Determine the (X, Y) coordinate at the center of the cell enclosing the given text.  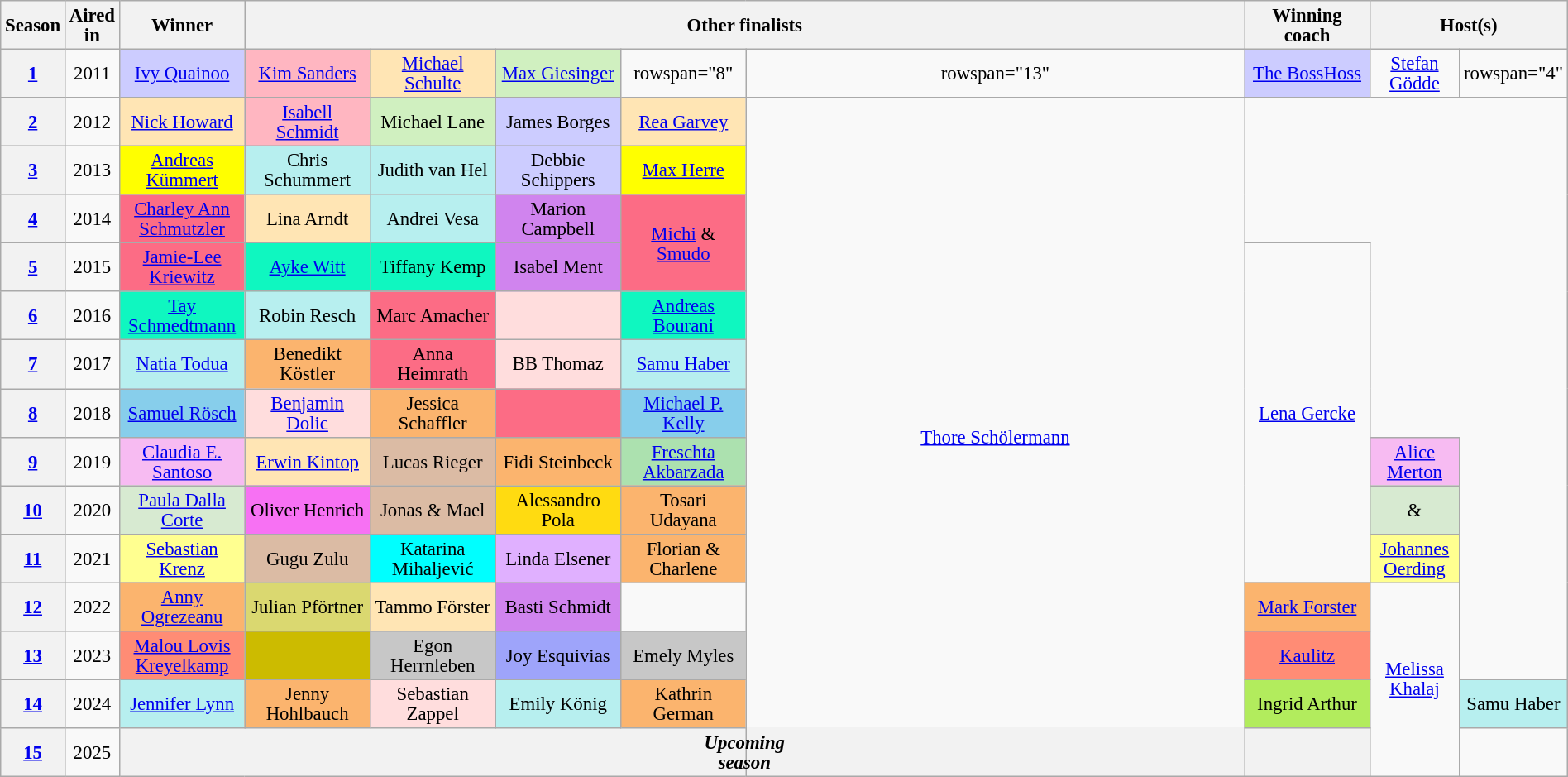
Kim Sanders (308, 74)
Marc Amacher (433, 316)
Marion Campbell (558, 218)
1 (33, 74)
Anny Ogrezeanu (182, 607)
Michael Lane (433, 122)
Lucas Rieger (433, 462)
BB Thomaz (558, 364)
Michi & Smudo (683, 243)
5 (33, 268)
4 (33, 218)
2021 (92, 558)
Stefan Gödde (1414, 74)
Andreas Bourani (683, 316)
rowspan="13" (996, 74)
Emily König (558, 703)
Malou Lovis Kreyelkamp (182, 655)
Ayke Witt (308, 268)
Katarina Mihaljević (433, 558)
Max Giesinger (558, 74)
Claudia E. Santoso (182, 462)
Chris Schummert (308, 170)
Florian & Charlene (683, 558)
Aired in (92, 25)
Benjamin Dolic (308, 414)
Other finalists (744, 25)
Alessandro Pola (558, 510)
2015 (92, 268)
Jessica Schaffler (433, 414)
Alice Merton (1414, 462)
15 (33, 753)
2017 (92, 364)
10 (33, 510)
Ingrid Arthur (1307, 703)
2 (33, 122)
Upcomingseason (744, 753)
Season (33, 25)
9 (33, 462)
Freschta Akbarzada (683, 462)
Jonas & Mael (433, 510)
2023 (92, 655)
12 (33, 607)
Isabell Schmidt (308, 122)
11 (33, 558)
Thore Schölermann (996, 437)
& (1414, 510)
6 (33, 316)
Johannes Oerding (1414, 558)
The BossHoss (1307, 74)
Max Herre (683, 170)
Gugu Zulu (308, 558)
Samuel Rösch (182, 414)
Oliver Henrich (308, 510)
Tay Schmedtmann (182, 316)
Emely Myles (683, 655)
Sebastian Zappel (433, 703)
Linda Elsener (558, 558)
Lina Arndt (308, 218)
2013 (92, 170)
Ivy Quainoo (182, 74)
Winner (182, 25)
Basti Schmidt (558, 607)
2014 (92, 218)
Michael Schulte (433, 74)
2024 (92, 703)
Debbie Schippers (558, 170)
2012 (92, 122)
Charley Ann Schmutzler (182, 218)
Mark Forster (1307, 607)
7 (33, 364)
Tiffany Kemp (433, 268)
Fidi Steinbeck (558, 462)
Lena Gercke (1307, 413)
Rea Garvey (683, 122)
Sebastian Krenz (182, 558)
14 (33, 703)
2022 (92, 607)
13 (33, 655)
Benedikt Köstler (308, 364)
Robin Resch (308, 316)
Andreas Kümmert (182, 170)
Natia Todua (182, 364)
Nick Howard (182, 122)
Anna Heimrath (433, 364)
Jamie-Lee Kriewitz (182, 268)
Tosari Udayana (683, 510)
rowspan="8" (683, 74)
Host(s) (1469, 25)
Jenny Hohlbauch (308, 703)
Michael P. Kelly (683, 414)
3 (33, 170)
Kathrin German (683, 703)
Erwin Kintop (308, 462)
Winning coach (1307, 25)
Joy Esquivias (558, 655)
8 (33, 414)
Isabel Ment (558, 268)
2020 (92, 510)
James Borges (558, 122)
Tammo Förster (433, 607)
2019 (92, 462)
Melissa Khalaj (1414, 679)
Paula Dalla Corte (182, 510)
2025 (92, 753)
rowspan="4" (1513, 74)
Jennifer Lynn (182, 703)
2016 (92, 316)
2011 (92, 74)
Kaulitz (1307, 655)
Egon Herrnleben (433, 655)
Julian Pförtner (308, 607)
Andrei Vesa (433, 218)
Judith van Hel (433, 170)
2018 (92, 414)
